Detect which cell encompasses the target text, then output its [X, Y] center coordinate. 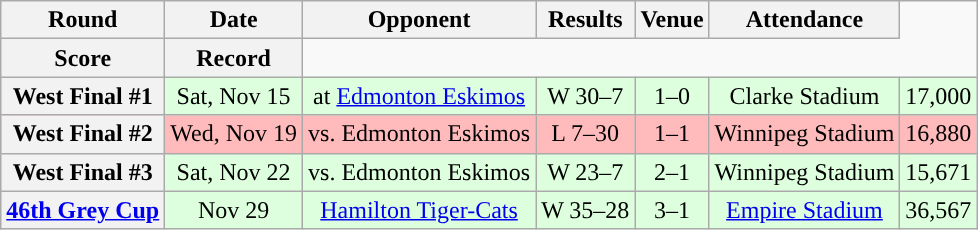
Wed, Nov 19 [234, 134]
46th Grey Cup [83, 210]
Results [586, 20]
2–1 [672, 172]
West Final #2 [83, 134]
Attendance [804, 20]
1–1 [672, 134]
36,567 [938, 210]
Nov 29 [234, 210]
15,671 [938, 172]
W 35–28 [586, 210]
West Final #3 [83, 172]
Score [83, 58]
at Edmonton Eskimos [420, 96]
Record [234, 58]
Sat, Nov 15 [234, 96]
Clarke Stadium [804, 96]
Empire Stadium [804, 210]
Sat, Nov 22 [234, 172]
L 7–30 [586, 134]
16,880 [938, 134]
Round [83, 20]
West Final #1 [83, 96]
Hamilton Tiger-Cats [420, 210]
Opponent [420, 20]
Venue [672, 20]
3–1 [672, 210]
17,000 [938, 96]
Date [234, 20]
1–0 [672, 96]
W 23–7 [586, 172]
W 30–7 [586, 96]
